Output the (X, Y) coordinate of the center of the cell containing the given text.  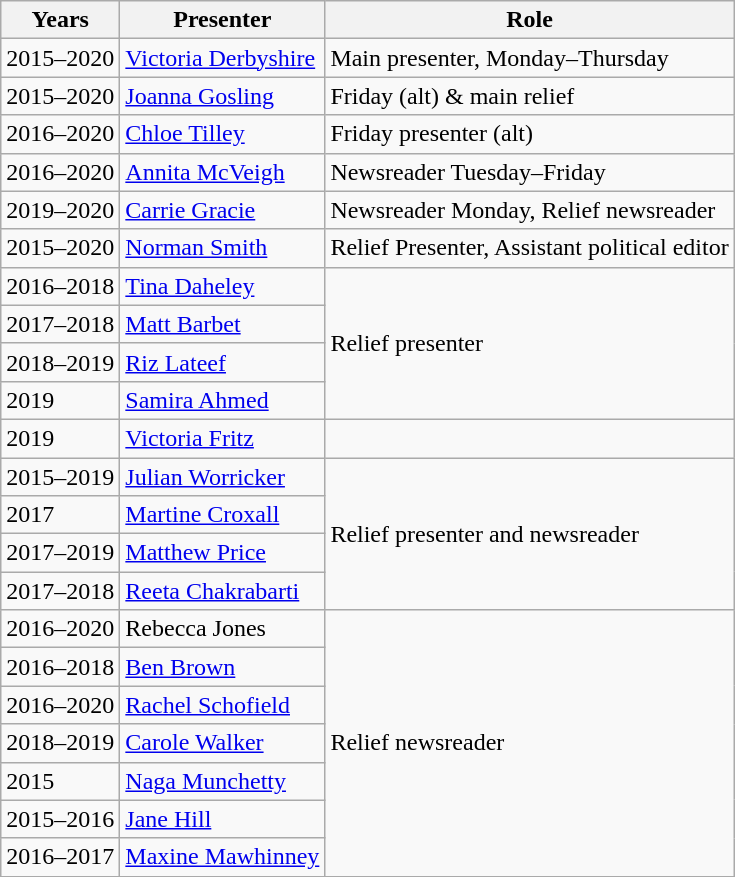
Friday presenter (alt) (530, 134)
Naga Munchetty (222, 781)
Ben Brown (222, 667)
Riz Lateef (222, 362)
Matt Barbet (222, 324)
Norman Smith (222, 248)
2015 (60, 781)
Carole Walker (222, 743)
Carrie Gracie (222, 210)
Presenter (222, 20)
Main presenter, Monday–Thursday (530, 58)
2017–2019 (60, 553)
Relief presenter and newsreader (530, 534)
Friday (alt) & main relief (530, 96)
Joanna Gosling (222, 96)
2015–2019 (60, 477)
Tina Daheley (222, 286)
Rebecca Jones (222, 629)
Chloe Tilley (222, 134)
Rachel Schofield (222, 705)
Years (60, 20)
Matthew Price (222, 553)
Victoria Derbyshire (222, 58)
Role (530, 20)
Relief newsreader (530, 743)
Julian Worricker (222, 477)
2015–2016 (60, 819)
Relief presenter (530, 343)
Newsreader Monday, Relief newsreader (530, 210)
Annita McVeigh (222, 172)
Relief Presenter, Assistant political editor (530, 248)
2019–2020 (60, 210)
Victoria Fritz (222, 438)
Martine Croxall (222, 515)
Maxine Mawhinney (222, 857)
Newsreader Tuesday–Friday (530, 172)
2016–2017 (60, 857)
Samira Ahmed (222, 400)
Jane Hill (222, 819)
2017 (60, 515)
Reeta Chakrabarti (222, 591)
